Pinpoint the cell where the given text exists, returning its (X, Y) midpoint coordinate. 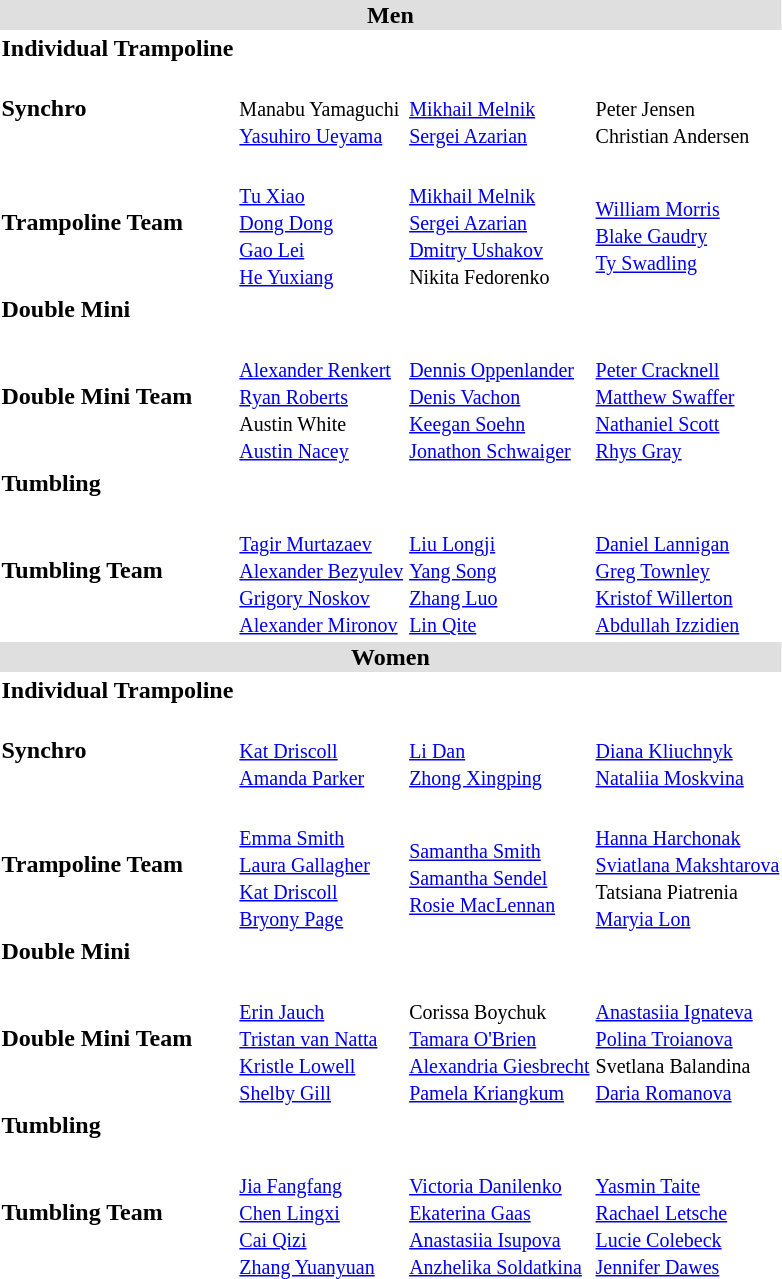
Erin JauchTristan van NattaKristle LowellShelby Gill (322, 1038)
Anastasiia IgnatevaPolina TroianovaSvetlana BalandinaDaria Romanova (688, 1038)
Samantha SmithSamantha SendelRosie MacLennan (500, 864)
Tumbling Team (118, 570)
Peter CracknellMatthew SwafferNathaniel ScottRhys Gray (688, 396)
Tagir MurtazaevAlexander BezyulevGrigory NoskovAlexander Mironov (322, 570)
Tu XiaoDong DongGao LeiHe Yuxiang (322, 222)
Liu LongjiYang SongZhang LuoLin Qite (500, 570)
Manabu YamaguchiYasuhiro Ueyama (322, 108)
William MorrisBlake GaudryTy Swadling (688, 222)
Peter JensenChristian Andersen (688, 108)
Mikhail MelnikSergei Azarian (500, 108)
Diana KliuchnykNataliia Moskvina (688, 750)
Emma SmithLaura GallagherKat DriscollBryony Page (322, 864)
Alexander RenkertRyan RobertsAustin WhiteAustin Nacey (322, 396)
Men (390, 15)
Corissa BoychukTamara O'BrienAlexandria GiesbrechtPamela Kriangkum (500, 1038)
Hanna HarchonakSviatlana MakshtarovaTatsiana PiatreniaMaryia Lon (688, 864)
Women (390, 657)
Dennis OppenlanderDenis VachonKeegan SoehnJonathon Schwaiger (500, 396)
Li DanZhong Xingping (500, 750)
Kat DriscollAmanda Parker (322, 750)
Daniel LanniganGreg TownleyKristof WillertonAbdullah Izzidien (688, 570)
Mikhail MelnikSergei AzarianDmitry UshakovNikita Fedorenko (500, 222)
